Detect which cell encompasses the target text, then output its [x, y] center coordinate. 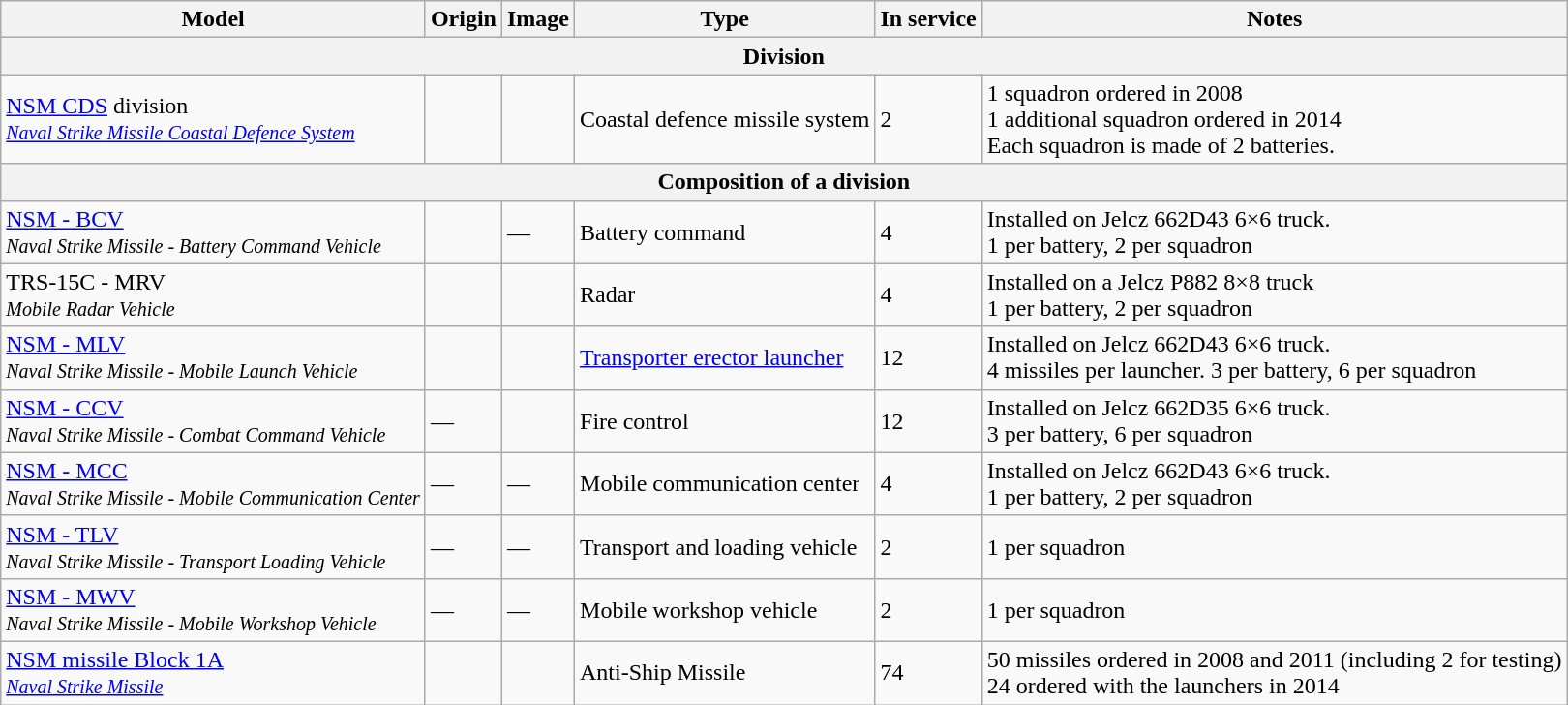
Battery command [725, 232]
Image [538, 19]
Installed on Jelcz 662D35 6×6 truck.3 per battery, 6 per squadron [1274, 420]
Installed on Jelcz 662D43 6×6 truck.4 missiles per launcher. 3 per battery, 6 per squadron [1274, 358]
Anti-Ship Missile [725, 672]
NSM - MWVNaval Strike Missile - Mobile Workshop Vehicle [213, 610]
In service [928, 19]
Transport and loading vehicle [725, 546]
Notes [1274, 19]
Type [725, 19]
NSM CDS divisionNaval Strike Missile Coastal Defence System [213, 119]
Fire control [725, 420]
NSM - MLVNaval Strike Missile - Mobile Launch Vehicle [213, 358]
Composition of a division [784, 182]
Transporter erector launcher [725, 358]
Installed on a Jelcz P882 8×8 truck1 per battery, 2 per squadron [1274, 294]
1 squadron ordered in 2008 1 additional squadron ordered in 2014 Each squadron is made of 2 batteries. [1274, 119]
74 [928, 672]
Model [213, 19]
NSM missile Block 1ANaval Strike Missile [213, 672]
NSM - BCVNaval Strike Missile - Battery Command Vehicle [213, 232]
50 missiles ordered in 2008 and 2011 (including 2 for testing) 24 ordered with the launchers in 2014 [1274, 672]
TRS-15C - MRVMobile Radar Vehicle [213, 294]
Mobile workshop vehicle [725, 610]
NSM - CCVNaval Strike Missile - Combat Command Vehicle [213, 420]
Radar [725, 294]
NSM - TLVNaval Strike Missile - Transport Loading Vehicle [213, 546]
Mobile communication center [725, 484]
Origin [463, 19]
NSM - MCCNaval Strike Missile - Mobile Communication Center [213, 484]
Coastal defence missile system [725, 119]
Division [784, 56]
